Output the [X, Y] coordinate of the center of the cell containing the given text.  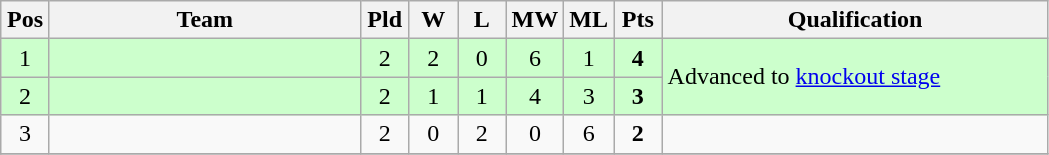
L [482, 20]
Pos [26, 20]
Qualification [855, 20]
Pld [384, 20]
Team [204, 20]
Pts [638, 20]
Advanced to knockout stage [855, 77]
MW [535, 20]
W [434, 20]
ML [589, 20]
